Search for the cell housing the specified text and yield its (x, y) center coordinate. 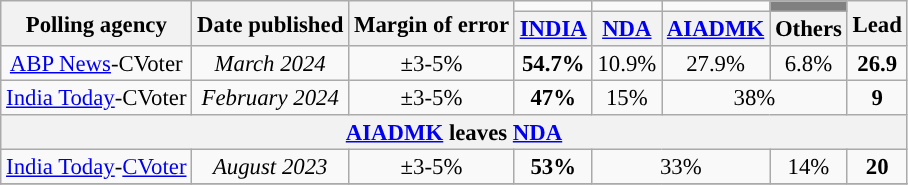
26.9 (877, 64)
38% (755, 98)
6.8% (809, 64)
February 2024 (270, 98)
Others (809, 30)
15% (626, 98)
Margin of error (432, 24)
March 2024 (270, 64)
INDIA (553, 30)
47% (553, 98)
27.9% (716, 64)
20 (877, 168)
33% (680, 168)
53% (553, 168)
14% (809, 168)
54.7% (553, 64)
AIADMK (716, 30)
10.9% (626, 64)
AIADMK leaves NDA (454, 132)
Lead (877, 24)
9 (877, 98)
Date published (270, 24)
NDA (626, 30)
Polling agency (96, 24)
August 2023 (270, 168)
ABP News-CVoter (96, 64)
